Extract the (X, Y) coordinate from the center of the cell holding the provided text.  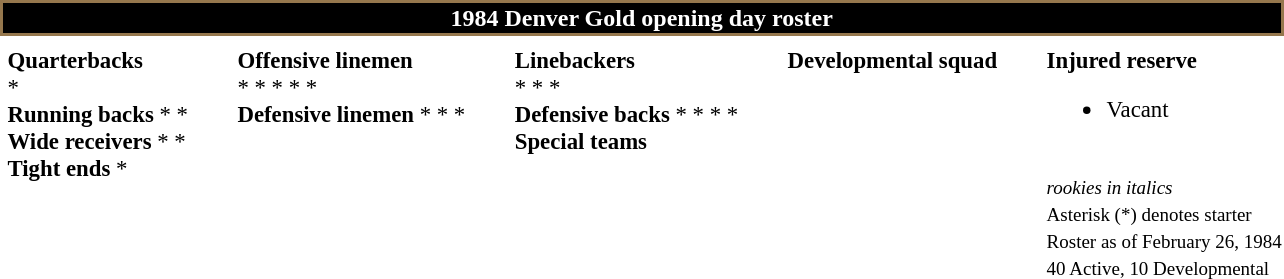
1984 Denver Gold opening day roster (642, 18)
